Pinpoint the cell where the given text exists, returning its (X, Y) midpoint coordinate. 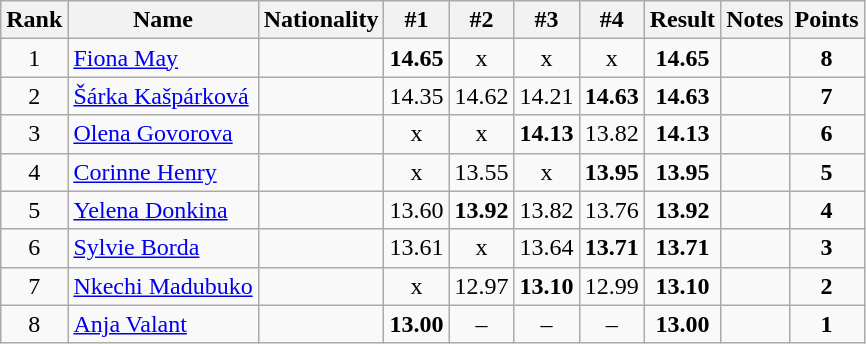
Rank (34, 20)
Anja Valant (163, 324)
Corinne Henry (163, 172)
Nationality (321, 20)
#1 (416, 20)
Nkechi Madubuko (163, 286)
14.21 (546, 96)
Olena Govorova (163, 134)
14.62 (482, 96)
12.99 (612, 286)
13.76 (612, 210)
12.97 (482, 286)
Yelena Donkina (163, 210)
Sylvie Borda (163, 248)
13.64 (546, 248)
14.35 (416, 96)
#2 (482, 20)
Notes (755, 20)
Fiona May (163, 58)
#3 (546, 20)
Šárka Kašpárková (163, 96)
13.55 (482, 172)
Result (682, 20)
Points (826, 20)
Name (163, 20)
13.61 (416, 248)
13.60 (416, 210)
#4 (612, 20)
